Provide the (X, Y) coordinate of the cell's center where the given text is located.  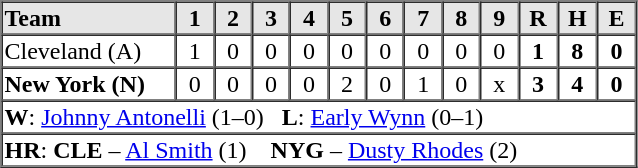
5 (347, 18)
Team (89, 18)
9 (499, 18)
6 (385, 18)
R (538, 18)
H (578, 18)
7 (423, 18)
W: Johnny Antonelli (1–0) L: Early Wynn (0–1) (319, 116)
HR: CLE – Al Smith (1) NYG – Dusty Rhodes (2) (319, 150)
New York (N) (89, 84)
Cleveland (A) (89, 50)
x (499, 84)
E (616, 18)
